Pinpoint the cell where the given text exists, returning its (X, Y) midpoint coordinate. 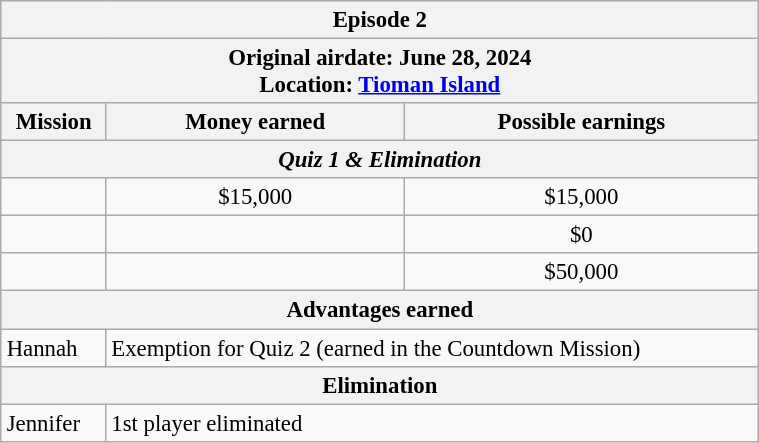
Quiz 1 & Elimination (380, 160)
Elimination (380, 385)
Money earned (255, 122)
Mission (54, 122)
$0 (581, 235)
Exemption for Quiz 2 (earned in the Countdown Mission) (432, 347)
$50,000 (581, 272)
Episode 2 (380, 20)
Hannah (54, 347)
Advantages earned (380, 310)
Original airdate: June 28, 2024Location: Tioman Island (380, 70)
Possible earnings (581, 122)
Jennifer (54, 423)
1st player eliminated (432, 423)
